Determine the (x, y) coordinate at the center of the cell enclosing the given text.  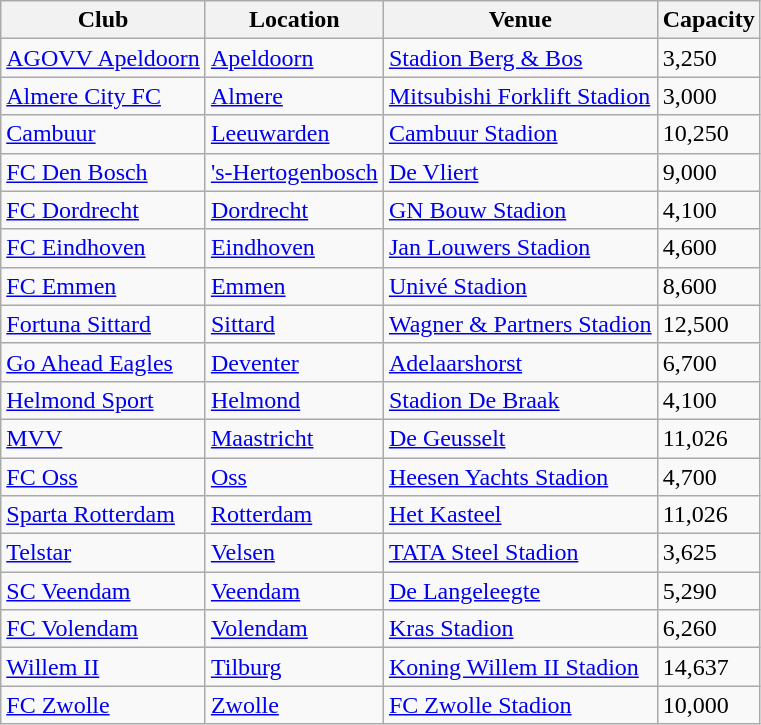
MVV (104, 438)
8,600 (708, 286)
10,250 (708, 134)
Velsen (294, 553)
Stadion De Braak (520, 400)
Univé Stadion (520, 286)
FC Oss (104, 477)
TATA Steel Stadion (520, 553)
3,250 (708, 58)
3,625 (708, 553)
Kras Stadion (520, 629)
Heesen Yachts Stadion (520, 477)
De Vliert (520, 172)
Sittard (294, 324)
Cambuur (104, 134)
's-Hertogenbosch (294, 172)
FC Zwolle Stadion (520, 705)
14,637 (708, 667)
FC Dordrecht (104, 210)
Venue (520, 20)
Wagner & Partners Stadion (520, 324)
12,500 (708, 324)
Helmond (294, 400)
6,700 (708, 362)
Capacity (708, 20)
Dordrecht (294, 210)
Eindhoven (294, 248)
FC Volendam (104, 629)
Het Kasteel (520, 515)
Deventer (294, 362)
FC Emmen (104, 286)
Volendam (294, 629)
Almere (294, 96)
Almere City FC (104, 96)
Location (294, 20)
Willem II (104, 667)
9,000 (708, 172)
Telstar (104, 553)
Jan Louwers Stadion (520, 248)
De Langeleegte (520, 591)
Adelaarshorst (520, 362)
Sparta Rotterdam (104, 515)
AGOVV Apeldoorn (104, 58)
Zwolle (294, 705)
5,290 (708, 591)
Stadion Berg & Bos (520, 58)
Cambuur Stadion (520, 134)
De Geusselt (520, 438)
Oss (294, 477)
Mitsubishi Forklift Stadion (520, 96)
FC Eindhoven (104, 248)
4,700 (708, 477)
6,260 (708, 629)
FC Den Bosch (104, 172)
Club (104, 20)
SC Veendam (104, 591)
GN Bouw Stadion (520, 210)
Koning Willem II Stadion (520, 667)
Go Ahead Eagles (104, 362)
Tilburg (294, 667)
Fortuna Sittard (104, 324)
Emmen (294, 286)
FC Zwolle (104, 705)
Apeldoorn (294, 58)
Helmond Sport (104, 400)
4,600 (708, 248)
10,000 (708, 705)
Maastricht (294, 438)
Rotterdam (294, 515)
Veendam (294, 591)
Leeuwarden (294, 134)
3,000 (708, 96)
